Detect which cell encompasses the target text, then output its [x, y] center coordinate. 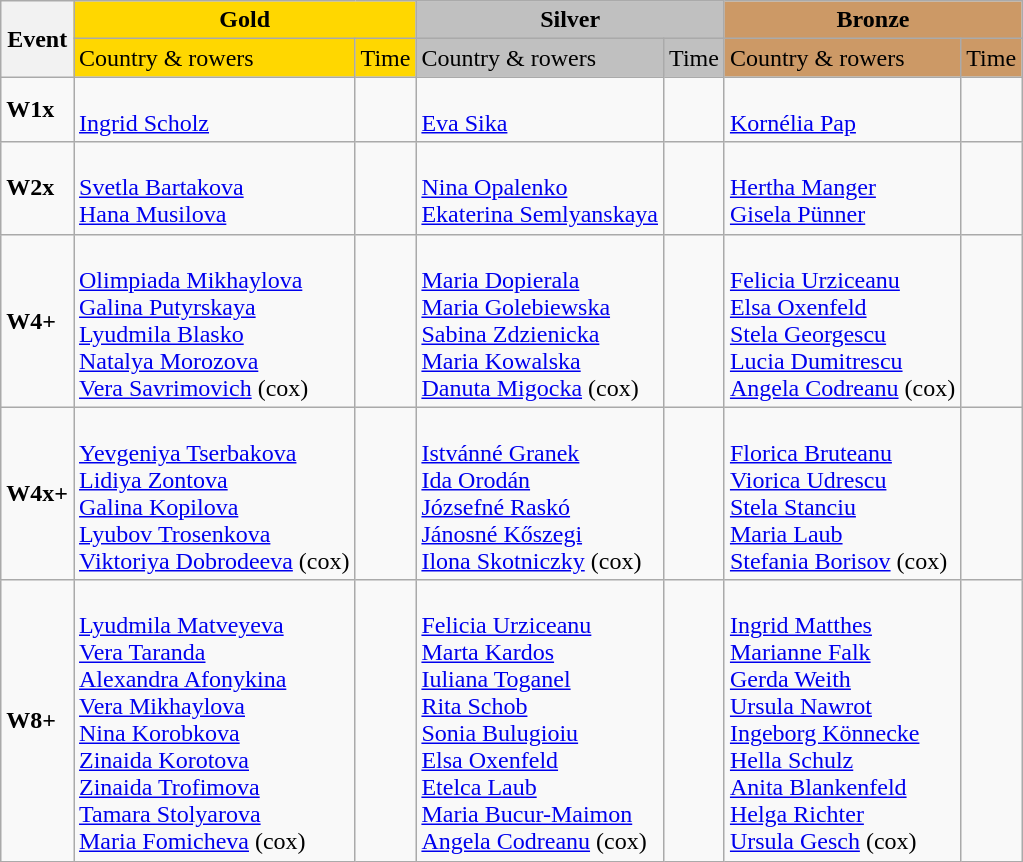
Kornélia Pap [842, 110]
Eva Sika [540, 110]
W4x+ [38, 494]
Event [38, 39]
Florica Bruteanu Viorica Udrescu Stela Stanciu Maria Laub Stefania Borisov (cox) [842, 494]
W2x [38, 188]
Silver [570, 20]
Bronze [872, 20]
Svetla Bartakova Hana Musilova [215, 188]
Felicia Urziceanu Elsa Oxenfeld Stela Georgescu Lucia Dumitrescu Angela Codreanu (cox) [842, 320]
Hertha Manger Gisela Pünner [842, 188]
Maria Dopierala Maria Golebiewska Sabina Zdzienicka Maria Kowalska Danuta Migocka (cox) [540, 320]
Felicia Urziceanu Marta Kardos Iuliana Toganel Rita Schob Sonia Bulugioiu Elsa Oxenfeld Etelca Laub Maria Bucur-Maimon Angela Codreanu (cox) [540, 720]
W1x [38, 110]
Ingrid Matthes Marianne Falk Gerda Weith Ursula Nawrot Ingeborg Könnecke Hella Schulz Anita Blankenfeld Helga Richter Ursula Gesch (cox) [842, 720]
Nina Opalenko Ekaterina Semlyanskaya [540, 188]
Istvánné Granek Ida Orodán Józsefné Raskó Jánosné Kőszegi Ilona Skotniczky (cox) [540, 494]
W4+ [38, 320]
Ingrid Scholz [215, 110]
Gold [245, 20]
Yevgeniya Tserbakova Lidiya Zontova Galina Kopilova Lyubov Trosenkova Viktoriya Dobrodeeva (cox) [215, 494]
Olimpiada Mikhaylova Galina Putyrskaya Lyudmila Blasko Natalya Morozova Vera Savrimovich (cox) [215, 320]
W8+ [38, 720]
